From the cell containing the given text, extract its center point as [X, Y] coordinate. 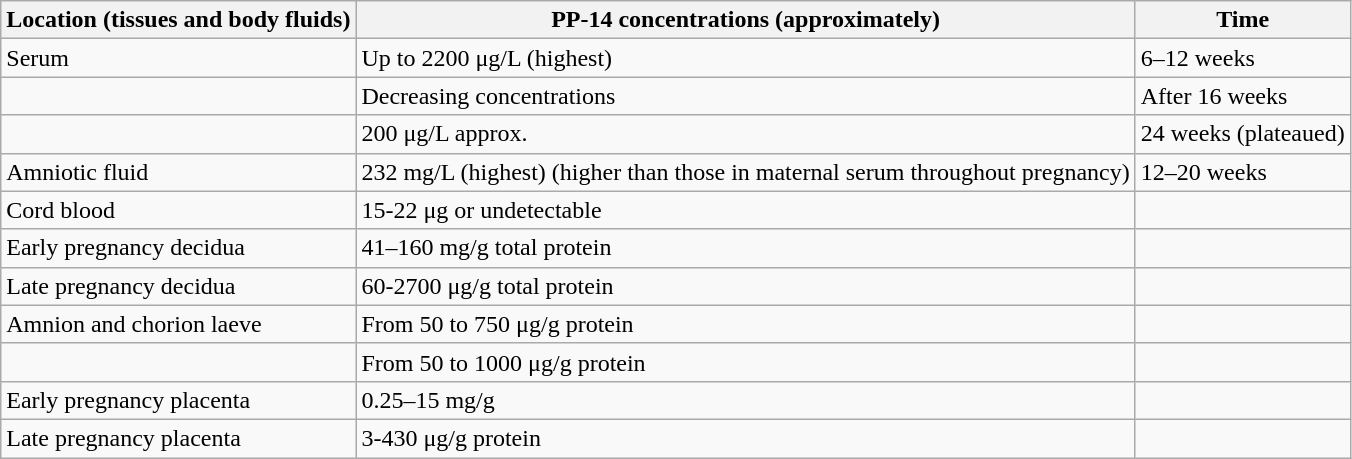
232 mg/L (highest) (higher than those in maternal serum throughout pregnancy) [746, 172]
24 weeks (plateaued) [1242, 134]
Decreasing concentrations [746, 96]
Early pregnancy decidua [178, 248]
200 μg/L approx. [746, 134]
Location (tissues and body fluids) [178, 20]
41–160 mg/g total protein [746, 248]
12–20 weeks [1242, 172]
Time [1242, 20]
Serum [178, 58]
6–12 weeks [1242, 58]
PP-14 concentrations (approximately) [746, 20]
Late pregnancy placenta [178, 438]
Up to 2200 μg/L (highest) [746, 58]
Early pregnancy placenta [178, 400]
0.25–15 mg/g [746, 400]
15-22 μg or undetectable [746, 210]
Amnion and chorion laeve [178, 324]
After 16 weeks [1242, 96]
From 50 to 1000 μg/g protein [746, 362]
3-430 μg/g protein [746, 438]
Amniotic fluid [178, 172]
Late pregnancy decidua [178, 286]
60-2700 μg/g total protein [746, 286]
Cord blood [178, 210]
From 50 to 750 μg/g protein [746, 324]
